Provide the [X, Y] coordinate of the cell's center where the given text is located.  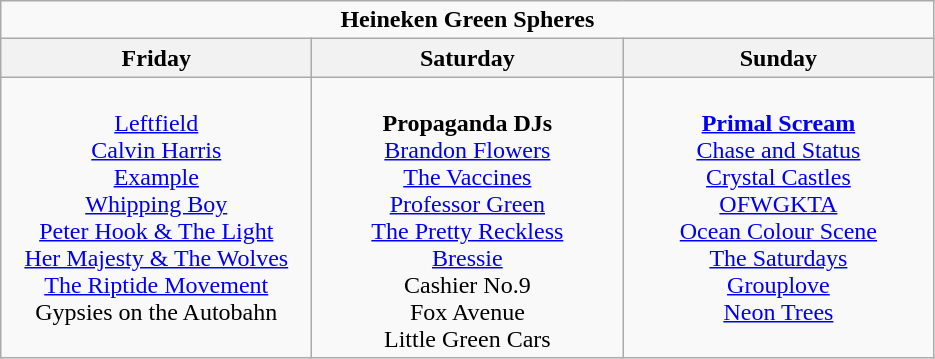
Saturday [468, 58]
Sunday [778, 58]
Propaganda DJs Brandon Flowers The Vaccines Professor Green The Pretty Reckless Bressie Cashier No.9 Fox Avenue Little Green Cars [468, 218]
Primal Scream Chase and Status Crystal Castles OFWGKTA Ocean Colour Scene The Saturdays Grouplove Neon Trees [778, 218]
Leftfield Calvin Harris Example Whipping Boy Peter Hook & The Light Her Majesty & The Wolves The Riptide Movement Gypsies on the Autobahn [156, 218]
Heineken Green Spheres [468, 20]
Friday [156, 58]
